Determine the (x, y) coordinate at the center of the cell enclosing the given text.  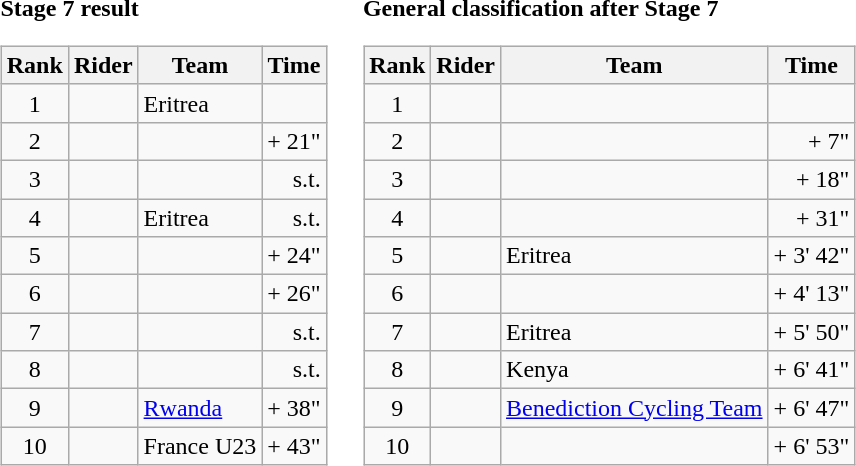
+ 38" (294, 408)
+ 6' 41" (812, 370)
+ 21" (294, 141)
France U23 (200, 446)
Rwanda (200, 408)
+ 6' 47" (812, 408)
+ 7" (812, 141)
Benediction Cycling Team (635, 408)
+ 43" (294, 446)
+ 4' 13" (812, 294)
+ 24" (294, 256)
+ 5' 50" (812, 332)
+ 3' 42" (812, 256)
+ 6' 53" (812, 446)
+ 31" (812, 217)
Kenya (635, 370)
+ 18" (812, 179)
+ 26" (294, 294)
